Identify which cell holds the provided text, then report its (X, Y) central coordinate. 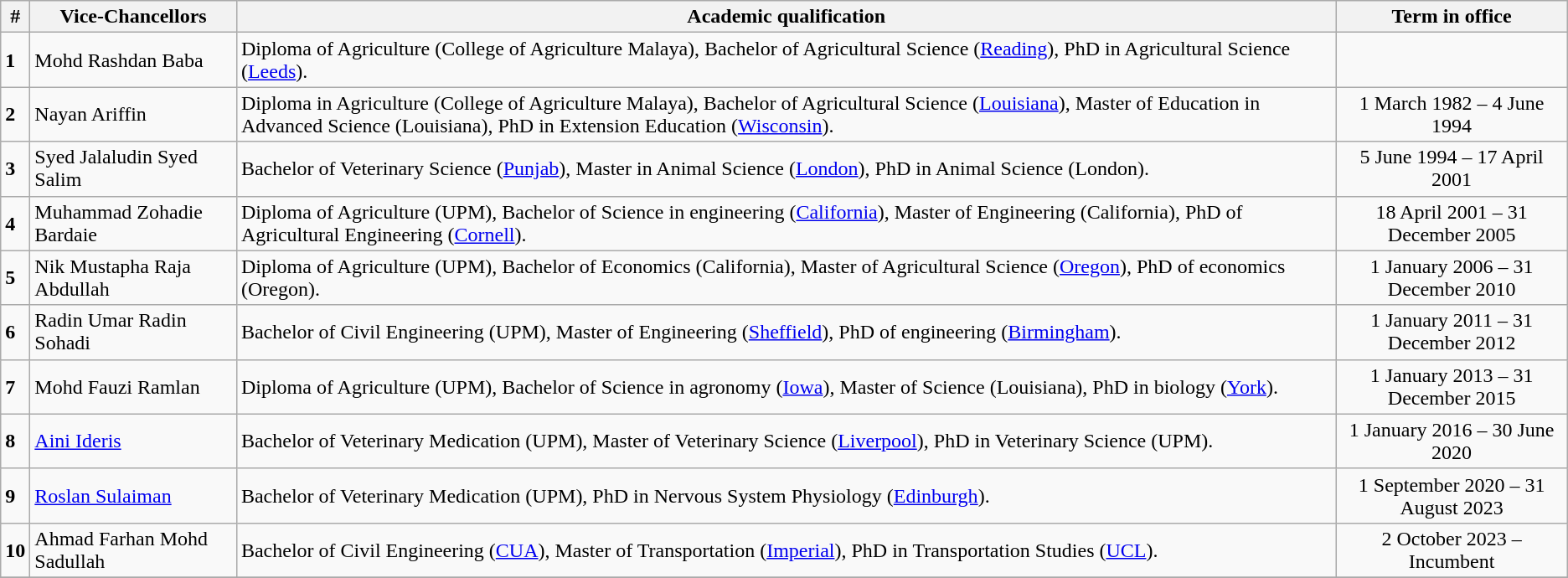
Diploma of Agriculture (College of Agriculture Malaya), Bachelor of Agricultural Science (Reading), PhD in Agricultural Science (Leeds). (786, 60)
1 January 2011 – 31 December 2012 (1452, 332)
Bachelor of Civil Engineering (UPM), Master of Engineering (Sheffield), PhD of engineering (Birmingham). (786, 332)
Nayan Ariffin (134, 114)
Mohd Rashdan Baba (134, 60)
Diploma of Agriculture (UPM), Bachelor of Economics (California), Master of Agricultural Science (Oregon), PhD of economics (Oregon). (786, 278)
1 January 2006 – 31 December 2010 (1452, 278)
8 (15, 441)
1 September 2020 – 31 August 2023 (1452, 496)
1 January 2013 – 31 December 2015 (1452, 387)
Syed Jalaludin Syed Salim (134, 169)
7 (15, 387)
Bachelor of Veterinary Medication (UPM), PhD in Nervous System Physiology (Edinburgh). (786, 496)
1 January 2016 – 30 June 2020 (1452, 441)
Radin Umar Radin Sohadi (134, 332)
# (15, 17)
4 (15, 223)
Diploma of Agriculture (UPM), Bachelor of Science in agronomy (Iowa), Master of Science (Louisiana), PhD in biology (York). (786, 387)
2 (15, 114)
1 (15, 60)
Nik Mustapha Raja Abdullah (134, 278)
9 (15, 496)
6 (15, 332)
Ahmad Farhan Mohd Sadullah (134, 550)
2 October 2023 – Incumbent (1452, 550)
Mohd Fauzi Ramlan (134, 387)
Roslan Sulaiman (134, 496)
5 June 1994 – 17 April 2001 (1452, 169)
Aini Ideris (134, 441)
Bachelor of Veterinary Science (Punjab), Master in Animal Science (London), PhD in Animal Science (London). (786, 169)
Bachelor of Civil Engineering (CUA), Master of Transportation (Imperial), PhD in Transportation Studies (UCL). (786, 550)
Bachelor of Veterinary Medication (UPM), Master of Veterinary Science (Liverpool), PhD in Veterinary Science (UPM). (786, 441)
1 March 1982 – 4 June 1994 (1452, 114)
5 (15, 278)
Muhammad Zohadie Bardaie (134, 223)
18 April 2001 – 31 December 2005 (1452, 223)
Term in office (1452, 17)
3 (15, 169)
10 (15, 550)
Academic qualification (786, 17)
Vice-Chancellors (134, 17)
